Output the (x, y) coordinate of the center of the cell containing the given text.  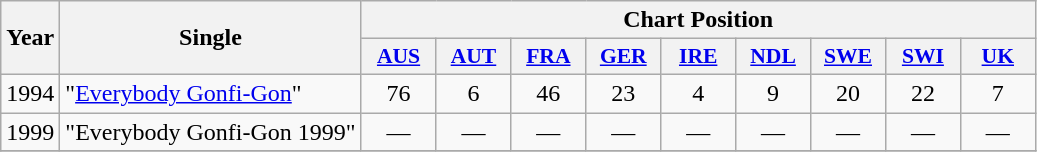
"Everybody Gonfi-Gon" (210, 93)
AUS (398, 57)
1994 (30, 93)
AUT (474, 57)
FRA (548, 57)
GER (624, 57)
7 (998, 93)
UK (998, 57)
Chart Position (698, 20)
76 (398, 93)
6 (474, 93)
"Everybody Gonfi-Gon 1999" (210, 131)
SWE (848, 57)
IRE (698, 57)
SWI (922, 57)
Single (210, 38)
22 (922, 93)
1999 (30, 131)
4 (698, 93)
NDL (774, 57)
20 (848, 93)
23 (624, 93)
Year (30, 38)
46 (548, 93)
9 (774, 93)
